Output the [x, y] coordinate of the center of the cell containing the given text.  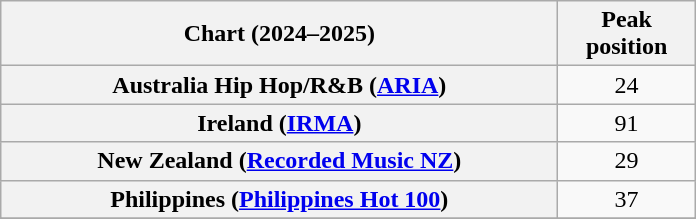
Philippines (Philippines Hot 100) [280, 199]
Peakposition [626, 34]
New Zealand (Recorded Music NZ) [280, 161]
24 [626, 85]
91 [626, 123]
Chart (2024–2025) [280, 34]
29 [626, 161]
Ireland (IRMA) [280, 123]
Australia Hip Hop/R&B (ARIA) [280, 85]
37 [626, 199]
